From the cell containing the given text, extract its center point as [x, y] coordinate. 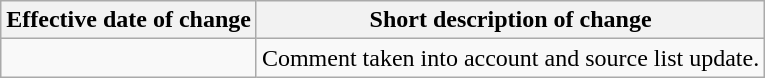
Short description of change [510, 20]
Comment taken into account and source list update. [510, 58]
Effective date of change [129, 20]
